Determine the [X, Y] coordinate at the center of the cell enclosing the given text.  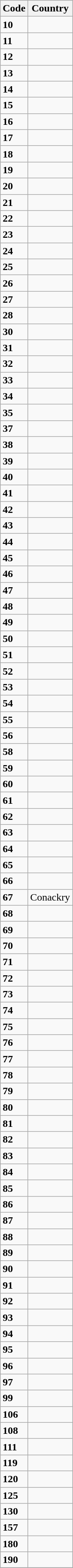
Code [14, 8]
45 [14, 558]
Country [50, 8]
93 [14, 1317]
106 [14, 1414]
68 [14, 913]
34 [14, 396]
76 [14, 1043]
190 [14, 1560]
48 [14, 606]
17 [14, 138]
88 [14, 1237]
38 [14, 445]
50 [14, 639]
43 [14, 526]
77 [14, 1059]
12 [14, 57]
90 [14, 1269]
47 [14, 590]
111 [14, 1447]
22 [14, 219]
180 [14, 1544]
27 [14, 299]
63 [14, 833]
81 [14, 1123]
87 [14, 1220]
46 [14, 574]
79 [14, 1091]
21 [14, 203]
67 [14, 897]
35 [14, 412]
89 [14, 1253]
71 [14, 962]
23 [14, 235]
72 [14, 978]
24 [14, 251]
18 [14, 154]
97 [14, 1382]
11 [14, 41]
56 [14, 736]
53 [14, 687]
84 [14, 1172]
86 [14, 1204]
64 [14, 849]
125 [14, 1495]
31 [14, 348]
83 [14, 1156]
99 [14, 1398]
65 [14, 865]
14 [14, 89]
94 [14, 1334]
58 [14, 752]
61 [14, 800]
96 [14, 1366]
54 [14, 703]
62 [14, 816]
157 [14, 1528]
25 [14, 267]
15 [14, 105]
42 [14, 510]
80 [14, 1107]
70 [14, 946]
20 [14, 186]
95 [14, 1350]
28 [14, 315]
66 [14, 881]
59 [14, 768]
41 [14, 493]
37 [14, 428]
52 [14, 671]
26 [14, 283]
92 [14, 1301]
73 [14, 994]
69 [14, 929]
19 [14, 170]
108 [14, 1430]
13 [14, 73]
44 [14, 542]
Conackry [50, 897]
55 [14, 720]
33 [14, 380]
10 [14, 25]
49 [14, 622]
119 [14, 1463]
130 [14, 1512]
16 [14, 121]
82 [14, 1140]
85 [14, 1188]
51 [14, 655]
60 [14, 784]
91 [14, 1285]
32 [14, 364]
30 [14, 332]
40 [14, 477]
74 [14, 1011]
39 [14, 461]
120 [14, 1479]
75 [14, 1027]
78 [14, 1075]
